Pinpoint the cell where the given text exists, returning its [X, Y] midpoint coordinate. 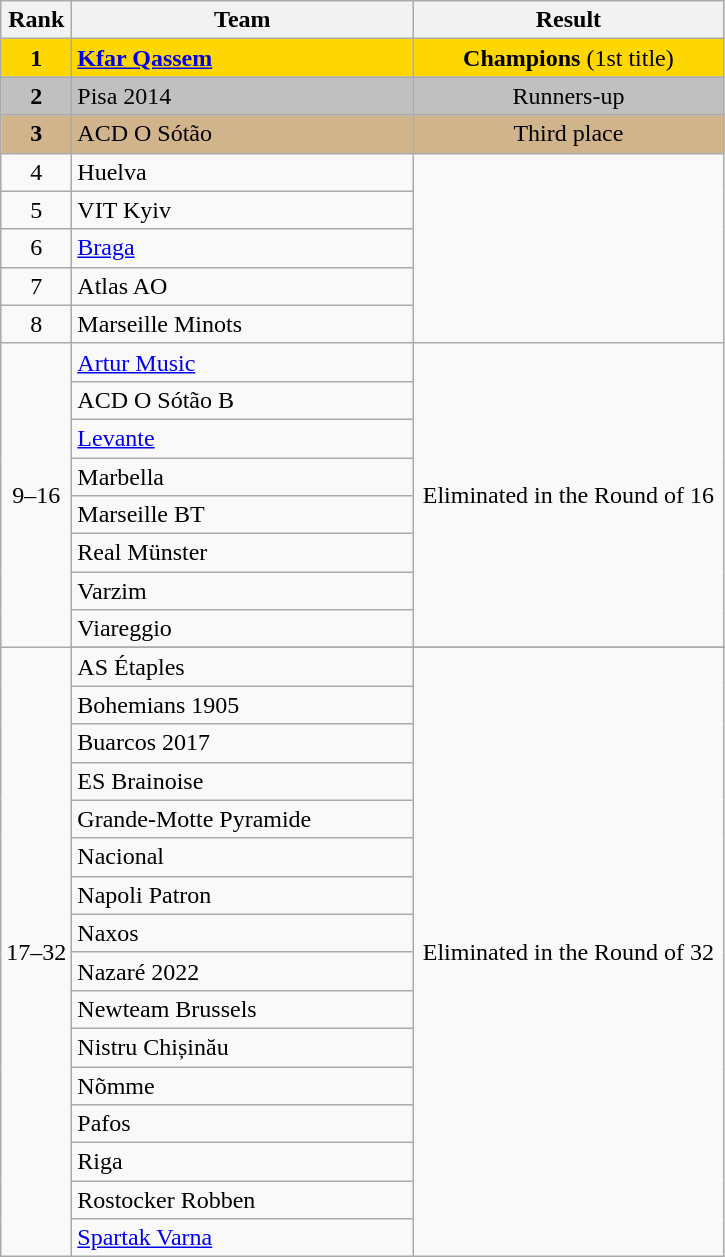
Pisa 2014 [242, 96]
Huelva [242, 172]
Newteam Brussels [242, 1009]
Team [242, 20]
Nacional [242, 857]
Real Münster [242, 553]
Riga [242, 1162]
Atlas AO [242, 286]
ACD O Sótão B [242, 400]
Braga [242, 248]
17–32 [36, 952]
Result [568, 20]
ACD O Sótão [242, 134]
Marbella [242, 477]
Viareggio [242, 629]
AS Étaples [242, 667]
8 [36, 324]
Bohemians 1905 [242, 705]
Grande-Motte Pyramide [242, 819]
Buarcos 2017 [242, 743]
Napoli Patron [242, 895]
Nõmme [242, 1085]
Champions (1st title) [568, 58]
9–16 [36, 495]
Marseille BT [242, 515]
7 [36, 286]
VIT Kyiv [242, 210]
Pafos [242, 1124]
Eliminated in the Round of 16 [568, 495]
Artur Music [242, 362]
Varzim [242, 591]
Levante [242, 438]
5 [36, 210]
Rostocker Robben [242, 1200]
Nazaré 2022 [242, 971]
Runners-up [568, 96]
Naxos [242, 933]
Third place [568, 134]
3 [36, 134]
4 [36, 172]
Kfar Qassem [242, 58]
1 [36, 58]
Rank [36, 20]
2 [36, 96]
Spartak Varna [242, 1238]
Eliminated in the Round of 32 [568, 952]
ES Brainoise [242, 781]
Nistru Chișinău [242, 1047]
6 [36, 248]
Marseille Minots [242, 324]
